Determine the [X, Y] coordinate at the center of the cell enclosing the given text.  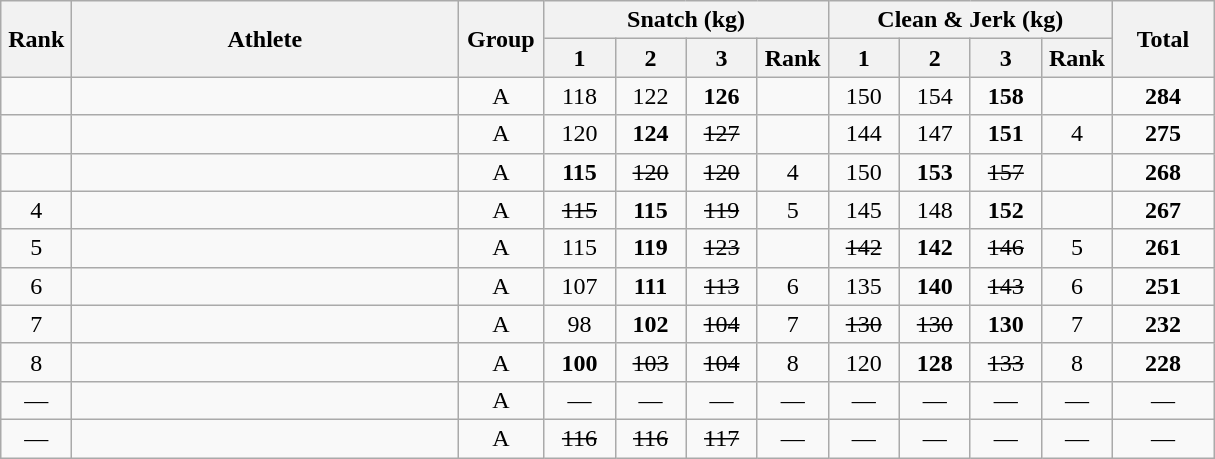
144 [864, 134]
133 [1006, 362]
152 [1006, 210]
284 [1162, 96]
158 [1006, 96]
153 [934, 172]
146 [1006, 248]
128 [934, 362]
148 [934, 210]
275 [1162, 134]
Clean & Jerk (kg) [970, 20]
103 [650, 362]
145 [864, 210]
107 [580, 286]
126 [722, 96]
122 [650, 96]
228 [1162, 362]
98 [580, 324]
118 [580, 96]
261 [1162, 248]
127 [722, 134]
135 [864, 286]
157 [1006, 172]
Group [501, 39]
232 [1162, 324]
100 [580, 362]
111 [650, 286]
123 [722, 248]
251 [1162, 286]
102 [650, 324]
113 [722, 286]
117 [722, 438]
Snatch (kg) [686, 20]
151 [1006, 134]
154 [934, 96]
Total [1162, 39]
140 [934, 286]
124 [650, 134]
267 [1162, 210]
147 [934, 134]
268 [1162, 172]
Athlete [265, 39]
143 [1006, 286]
